Extract the [X, Y] coordinate from the center of the cell holding the provided text.  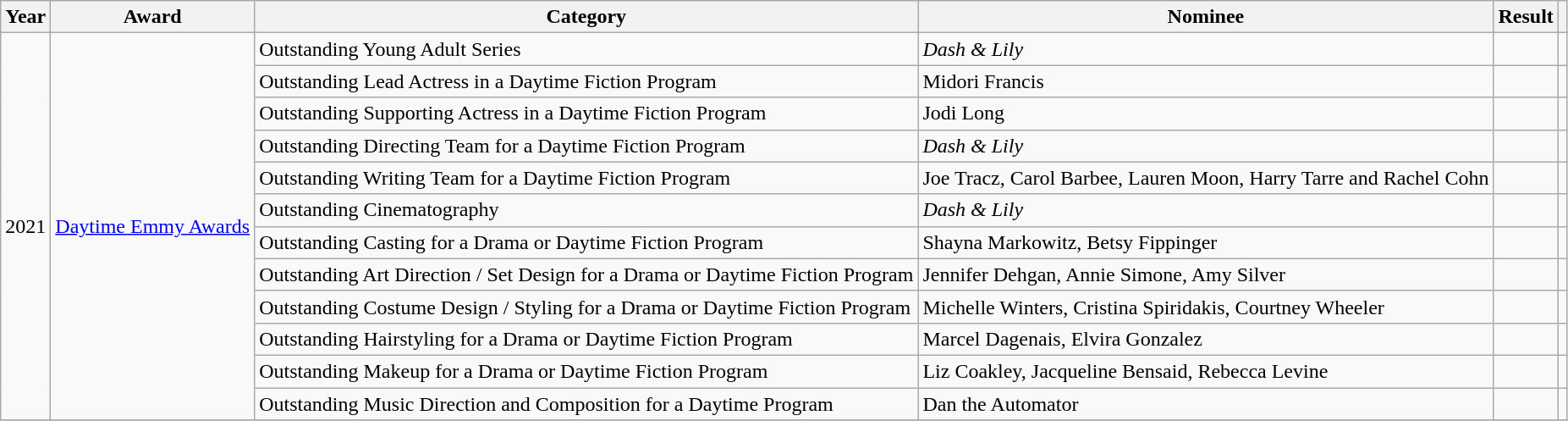
Jennifer Dehgan, Annie Simone, Amy Silver [1206, 274]
Outstanding Young Adult Series [586, 49]
Result [1526, 17]
Outstanding Cinematography [586, 210]
Outstanding Directing Team for a Daytime Fiction Program [586, 146]
2021 [25, 227]
Outstanding Makeup for a Drama or Daytime Fiction Program [586, 371]
Year [25, 17]
Outstanding Writing Team for a Daytime Fiction Program [586, 178]
Midori Francis [1206, 81]
Outstanding Hairstyling for a Drama or Daytime Fiction Program [586, 339]
Award [152, 17]
Joe Tracz, Carol Barbee, Lauren Moon, Harry Tarre and Rachel Cohn [1206, 178]
Category [586, 17]
Outstanding Costume Design / Styling for a Drama or Daytime Fiction Program [586, 307]
Outstanding Supporting Actress in a Daytime Fiction Program [586, 114]
Jodi Long [1206, 114]
Michelle Winters, Cristina Spiridakis, Courtney Wheeler [1206, 307]
Marcel Dagenais, Elvira Gonzalez [1206, 339]
Daytime Emmy Awards [152, 227]
Liz Coakley, Jacqueline Bensaid, Rebecca Levine [1206, 371]
Outstanding Music Direction and Composition for a Daytime Program [586, 404]
Outstanding Art Direction / Set Design for a Drama or Daytime Fiction Program [586, 274]
Dan the Automator [1206, 404]
Shayna Markowitz, Betsy Fippinger [1206, 242]
Outstanding Lead Actress in a Daytime Fiction Program [586, 81]
Nominee [1206, 17]
Outstanding Casting for a Drama or Daytime Fiction Program [586, 242]
